Extract the [X, Y] coordinate from the center of the cell holding the provided text.  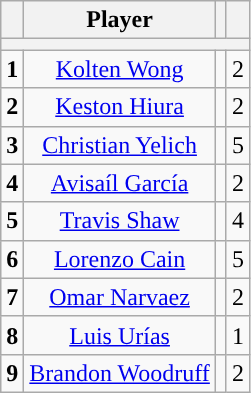
9 [12, 373]
6 [12, 259]
Player [120, 20]
Avisaíl García [120, 183]
Christian Yelich [120, 145]
Omar Narvaez [120, 297]
7 [12, 297]
Luis Urías [120, 335]
Brandon Woodruff [120, 373]
8 [12, 335]
Keston Hiura [120, 107]
Kolten Wong [120, 69]
3 [12, 145]
Lorenzo Cain [120, 259]
Travis Shaw [120, 221]
